Find where the given text appears and provide that cell's center as [X, Y] coordinate. 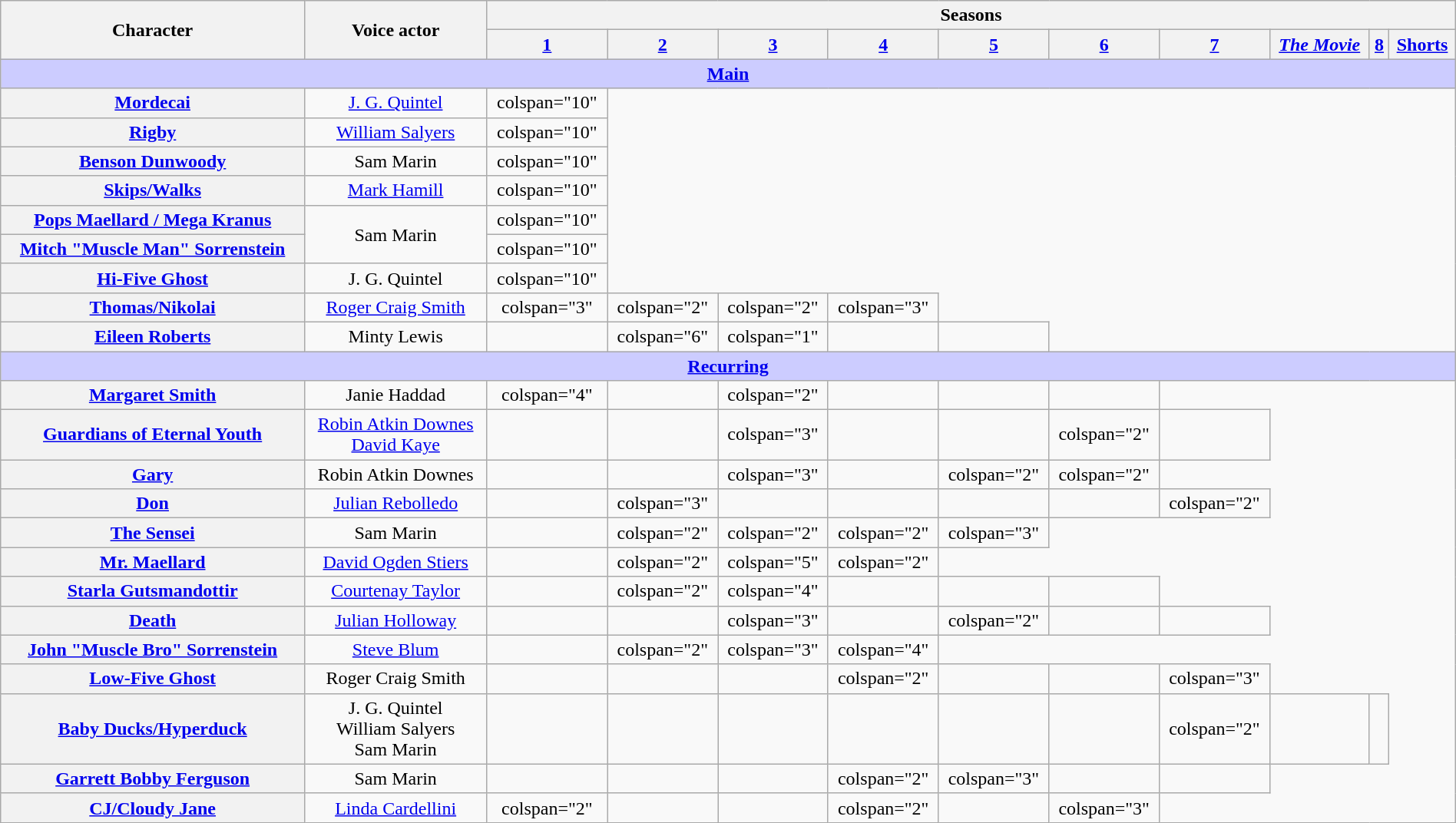
Mordecai [153, 103]
Courtenay Taylor [396, 591]
Pops Maellard / Mega Kranus [153, 220]
Gary [153, 474]
8 [1379, 45]
6 [1104, 45]
4 [883, 45]
colspan="5" [773, 562]
Steve Blum [396, 649]
colspan="1" [773, 336]
Thomas/Nikolai [153, 307]
Janie Haddad [396, 395]
5 [994, 45]
Voice actor [396, 30]
Robin Atkin DownesDavid Kaye [396, 435]
Skips/Walks [153, 190]
The Movie [1319, 45]
Rigby [153, 132]
CJ/Cloudy Jane [153, 808]
Low-Five Ghost [153, 679]
3 [773, 45]
Eileen Roberts [153, 336]
Guardians of Eternal Youth [153, 435]
Linda Cardellini [396, 808]
Mitch "Muscle Man" Sorrenstein [153, 249]
2 [663, 45]
The Sensei [153, 533]
Julian Rebolledo [396, 504]
Shorts [1422, 45]
Recurring [728, 366]
Mark Hamill [396, 190]
Main [728, 74]
John "Muscle Bro" Sorrenstein [153, 649]
David Ogden Stiers [396, 562]
William Salyers [396, 132]
7 [1215, 45]
Baby Ducks/Hyperduck [153, 729]
Character [153, 30]
J. G. QuintelWilliam SalyersSam Marin [396, 729]
Benson Dunwoody [153, 161]
Margaret Smith [153, 395]
1 [547, 45]
Hi-Five Ghost [153, 278]
Robin Atkin Downes [396, 474]
colspan="6" [663, 336]
Mr. Maellard [153, 562]
Starla Gutsmandottir [153, 591]
Garrett Bobby Ferguson [153, 778]
Don [153, 504]
Minty Lewis [396, 336]
Seasons [971, 15]
Julian Holloway [396, 620]
Death [153, 620]
